Capture the cell that displays the provided text and extract its [X, Y] central coordinate. 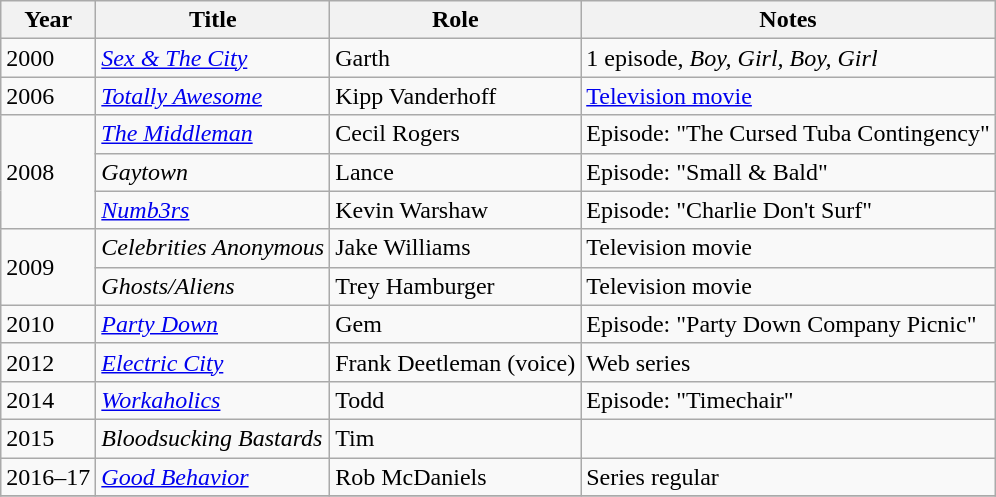
2010 [48, 324]
2009 [48, 267]
Totally Awesome [213, 96]
1 episode, Boy, Girl, Boy, Girl [788, 58]
2014 [48, 400]
Sex & The City [213, 58]
Series regular [788, 477]
Title [213, 20]
Episode: "The Cursed Tuba Contingency" [788, 134]
2006 [48, 96]
Episode: "Timechair" [788, 400]
2012 [48, 362]
Role [456, 20]
Gem [456, 324]
Gaytown [213, 172]
Episode: "Small & Bald" [788, 172]
2000 [48, 58]
Jake Williams [456, 248]
Rob McDaniels [456, 477]
Electric City [213, 362]
Numb3rs [213, 210]
2015 [48, 438]
Episode: "Party Down Company Picnic" [788, 324]
Party Down [213, 324]
Celebrities Anonymous [213, 248]
Bloodsucking Bastards [213, 438]
Workaholics [213, 400]
Notes [788, 20]
2016–17 [48, 477]
Lance [456, 172]
The Middleman [213, 134]
2008 [48, 172]
Kevin Warshaw [456, 210]
Garth [456, 58]
Todd [456, 400]
Frank Deetleman (voice) [456, 362]
Web series [788, 362]
Good Behavior [213, 477]
Trey Hamburger [456, 286]
Tim [456, 438]
Year [48, 20]
Kipp Vanderhoff [456, 96]
Ghosts/Aliens [213, 286]
Cecil Rogers [456, 134]
Episode: "Charlie Don't Surf" [788, 210]
